Identify which cell holds the provided text, then report its (X, Y) central coordinate. 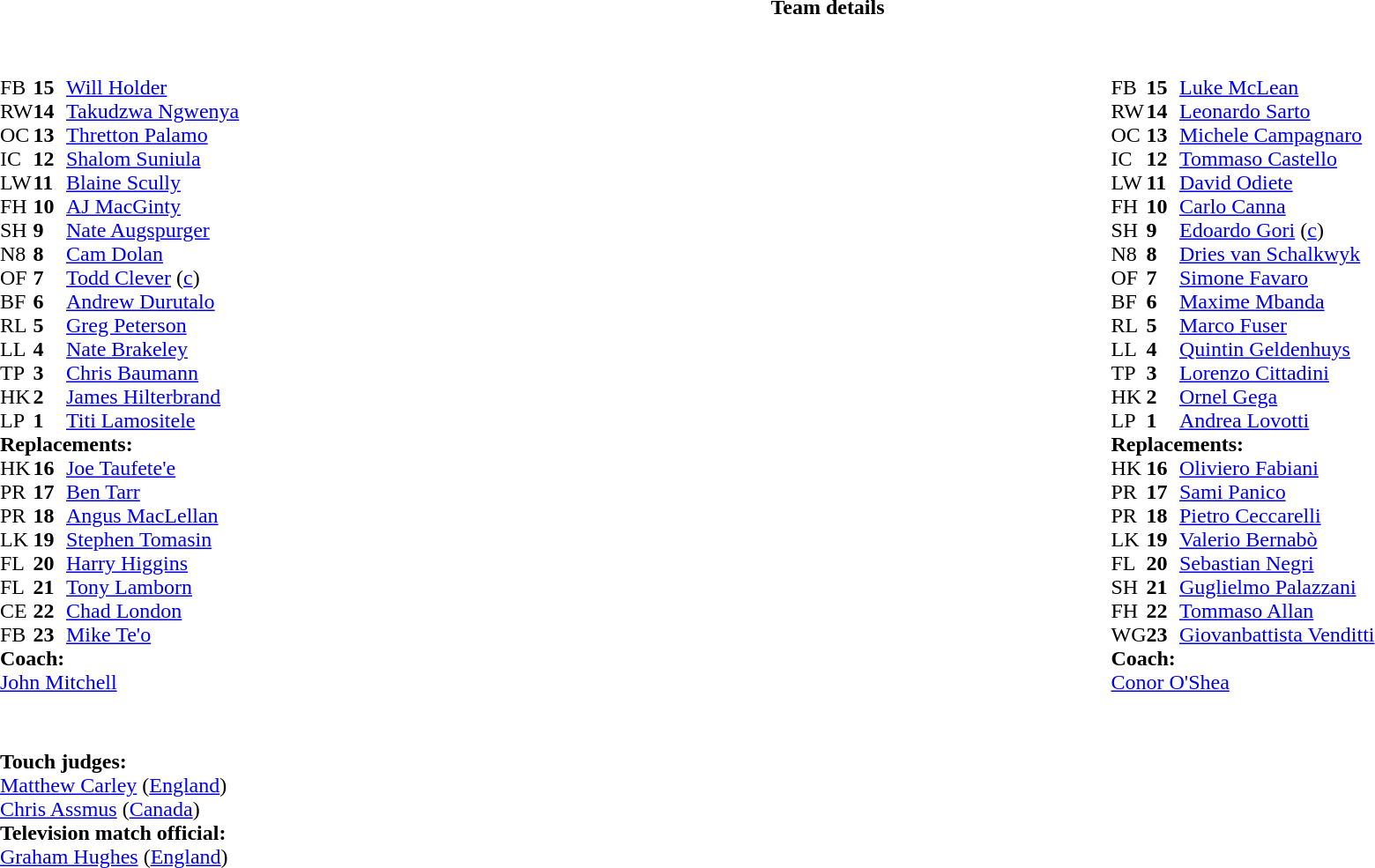
Shalom Suniula (152, 159)
Pietro Ceccarelli (1277, 516)
WG (1128, 634)
AJ MacGinty (152, 206)
Quintin Geldenhuys (1277, 349)
Greg Peterson (152, 326)
Titi Lamositele (152, 421)
Valerio Bernabò (1277, 539)
Andrew Durutalo (152, 301)
Lorenzo Cittadini (1277, 374)
Joe Taufete'e (152, 469)
Takudzwa Ngwenya (152, 111)
Todd Clever (c) (152, 278)
Chad London (152, 612)
Michele Campagnaro (1277, 136)
Dries van Schalkwyk (1277, 254)
David Odiete (1277, 183)
Mike Te'o (152, 634)
Edoardo Gori (c) (1277, 231)
John Mitchell (120, 682)
Sami Panico (1277, 492)
Angus MacLellan (152, 516)
Conor O'Shea (1243, 682)
Leonardo Sarto (1277, 111)
Simone Favaro (1277, 278)
Stephen Tomasin (152, 539)
James Hilterbrand (152, 397)
Luke McLean (1277, 88)
Carlo Canna (1277, 206)
Chris Baumann (152, 374)
CE (17, 612)
Maxime Mbanda (1277, 301)
Andrea Lovotti (1277, 421)
Tommaso Allan (1277, 612)
Thretton Palamo (152, 136)
Giovanbattista Venditti (1277, 634)
Blaine Scully (152, 183)
Nate Augspurger (152, 231)
Will Holder (152, 88)
Tony Lamborn (152, 587)
Cam Dolan (152, 254)
Ornel Gega (1277, 397)
Harry Higgins (152, 564)
Nate Brakeley (152, 349)
Ben Tarr (152, 492)
Tommaso Castello (1277, 159)
Sebastian Negri (1277, 564)
Marco Fuser (1277, 326)
Oliviero Fabiani (1277, 469)
Guglielmo Palazzani (1277, 587)
